Provide the (X, Y) coordinate of the cell's center where the given text is located.  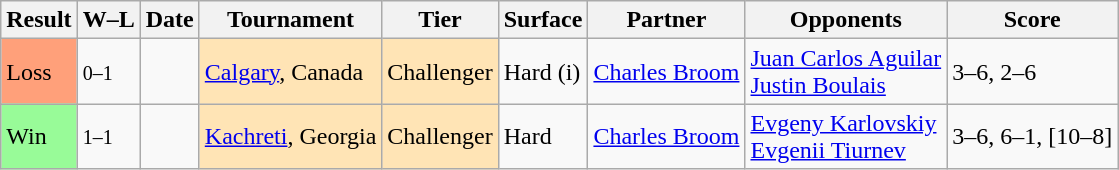
Score (1032, 20)
Win (39, 136)
Date (170, 20)
0–1 (108, 72)
3–6, 6–1, [10–8] (1032, 136)
Hard (543, 136)
Juan Carlos Aguilar Justin Boulais (846, 72)
Result (39, 20)
Hard (i) (543, 72)
3–6, 2–6 (1032, 72)
Calgary, Canada (290, 72)
W–L (108, 20)
Partner (666, 20)
Kachreti, Georgia (290, 136)
Tier (440, 20)
1–1 (108, 136)
Opponents (846, 20)
Surface (543, 20)
Evgeny Karlovskiy Evgenii Tiurnev (846, 136)
Loss (39, 72)
Tournament (290, 20)
